Pinpoint the cell where the given text exists, returning its (x, y) midpoint coordinate. 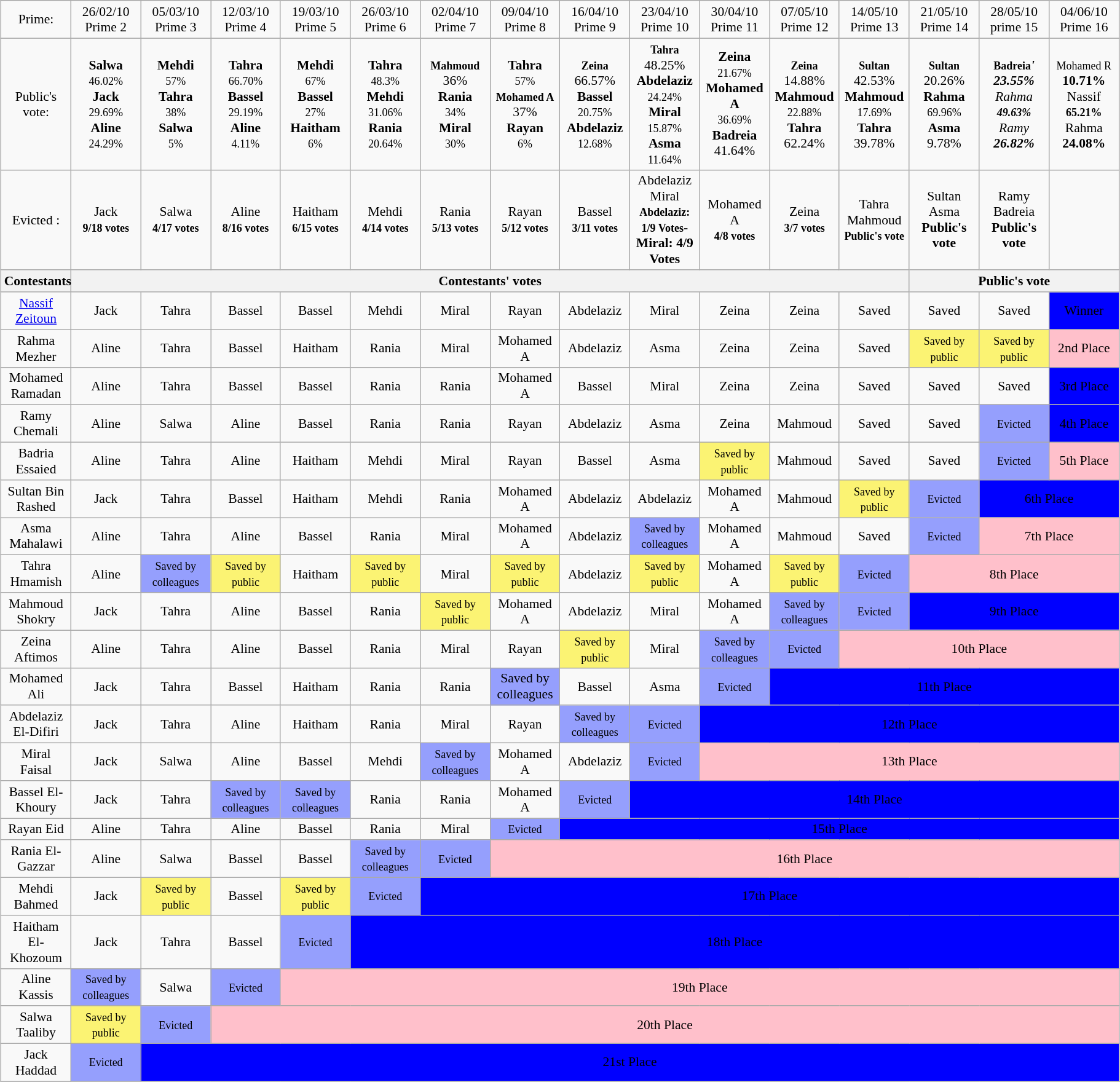
09/04/10 Prime 8 (525, 20)
18th Place (735, 942)
Mehdi Bahmed (36, 896)
20th Place (665, 1025)
Miral Faisal (36, 762)
Zeina 21.67% Mohamed A 36.69% Badreia 41.64% (735, 104)
SultanAsmaPublic's vote (944, 220)
14/05/10 Prime 13 (874, 20)
21st Place (629, 1062)
Sultan 42.53% Mahmoud 17.69% Tahra 39.78% (874, 104)
21/05/10 Prime 14 (944, 20)
Badreia' 23.55% Rahma 49.63% Ramy 26.82% (1014, 104)
Salwa Taaliby (36, 1025)
Abdelaziz MiralAbdelaziz: 1/9 Votes-Miral: 4/9 Votes (665, 220)
10th Place (979, 649)
Tahra 48.3% Mehdi 31.06% Rania 20.64% (385, 104)
Tahra Hmamish (36, 574)
19/03/10 Prime 5 (315, 20)
Aline8/16 votes (246, 220)
4th Place (1084, 424)
3rd Place (1084, 386)
07/05/10 Prime 12 (805, 20)
Mohamed R 10.71% Nassif 65.21% Rahma 24.08% (1084, 104)
Badria Essaied (36, 461)
19th Place (700, 987)
Mohamed A4/8 votes (735, 220)
Rayan5/12 votes (525, 220)
2nd Place (1084, 348)
13th Place (909, 762)
8th Place (1014, 574)
Salwa4/17 votes (176, 220)
9th Place (1014, 611)
Zeina3/7 votes (805, 220)
Mehdi 57% Tahra 38% Salwa 5% (176, 104)
17th Place (770, 896)
Mohamed Ali (36, 686)
Bassel El-Khoury (36, 799)
Winner (1084, 311)
Haitham El-Khozoum (36, 942)
Sultan Bin Rashed (36, 499)
Ramy Chemali (36, 424)
TahraMahmoudPublic's vote (874, 220)
16/04/10 Prime 9 (595, 20)
28/05/10 prime 15 (1014, 20)
Mehdi 67% Bassel 27% Haitham 6% (315, 104)
Public's vote: (36, 104)
Haitham6/15 votes (315, 220)
RamyBadreiaPublic's vote (1014, 220)
Zeina 66.57% Bassel 20.75% Abdelaziz 12.68% (595, 104)
Tahra 57% Mohamed A 37% Rayan 6% (525, 104)
Evicted : (36, 220)
Contestants (36, 282)
Contestants' votes (490, 282)
14th Place (875, 799)
26/02/10 Prime 2 (106, 20)
Zeina Aftimos (36, 649)
Tahra 66.70% Bassel 29.19% Aline 4.11% (246, 104)
Jack Haddad (36, 1062)
5th Place (1084, 461)
Mahmoud 36% Rania 34% Miral 30% (455, 104)
Jack9/18 votes (106, 220)
Zeina 14.88% Mahmoud 22.88% Tahra 62.24% (805, 104)
Rahma Mezher (36, 348)
15th Place (840, 829)
Rania5/13 votes (455, 220)
11th Place (944, 686)
Rayan Eid (36, 829)
Abdelaziz El-Difiri (36, 724)
7th Place (1049, 536)
05/03/10 Prime 3 (176, 20)
Salwa 46.02% Jack 29.69% Aline 24.29% (106, 104)
Public's vote (1014, 282)
30/04/10 Prime 11 (735, 20)
Bassel3/11 votes (595, 220)
Nassif Zeitoun (36, 311)
12th Place (909, 724)
Asma Mahalawi (36, 536)
Mohamed Ramadan (36, 386)
Aline Kassis (36, 987)
02/04/10 Prime 7 (455, 20)
Mahmoud Shokry (36, 611)
16th Place (804, 859)
26/03/10 Prime 6 (385, 20)
12/03/10 Prime 4 (246, 20)
Mehdi4/14 votes (385, 220)
23/04/10 Prime 10 (665, 20)
Tahra 48.25% Abdelaziz 24.24% Miral 15.87%Asma 11.64% (665, 104)
Prime: (36, 20)
6th Place (1049, 499)
04/06/10 Prime 16 (1084, 20)
Rania El-Gazzar (36, 859)
Sultan 20.26% Rahma 69.96% Asma 9.78% (944, 104)
